Output the [x, y] coordinate of the center of the cell containing the given text.  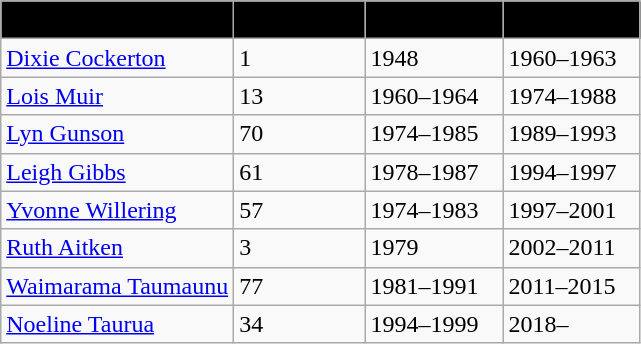
77 [300, 286]
Coach years [572, 20]
Dixie Cockerton [118, 58]
1978–1987 [434, 172]
2018– [572, 324]
1960–1964 [434, 96]
Player apps [300, 20]
1979 [434, 248]
1948 [434, 58]
Player years [434, 20]
3 [300, 248]
13 [300, 96]
Lois Muir [118, 96]
1997–2001 [572, 210]
70 [300, 134]
1 [300, 58]
Yvonne Willering [118, 210]
1994–1997 [572, 172]
2011–2015 [572, 286]
1994–1999 [434, 324]
Lyn Gunson [118, 134]
1974–1985 [434, 134]
1974–1983 [434, 210]
1974–1988 [572, 96]
Ruth Aitken [118, 248]
2002–2011 [572, 248]
1981–1991 [434, 286]
57 [300, 210]
34 [300, 324]
Name [118, 20]
1989–1993 [572, 134]
Noeline Taurua [118, 324]
61 [300, 172]
Waimarama Taumaunu [118, 286]
Leigh Gibbs [118, 172]
1960–1963 [572, 58]
